Extract the (x, y) coordinate from the center of the cell holding the provided text.  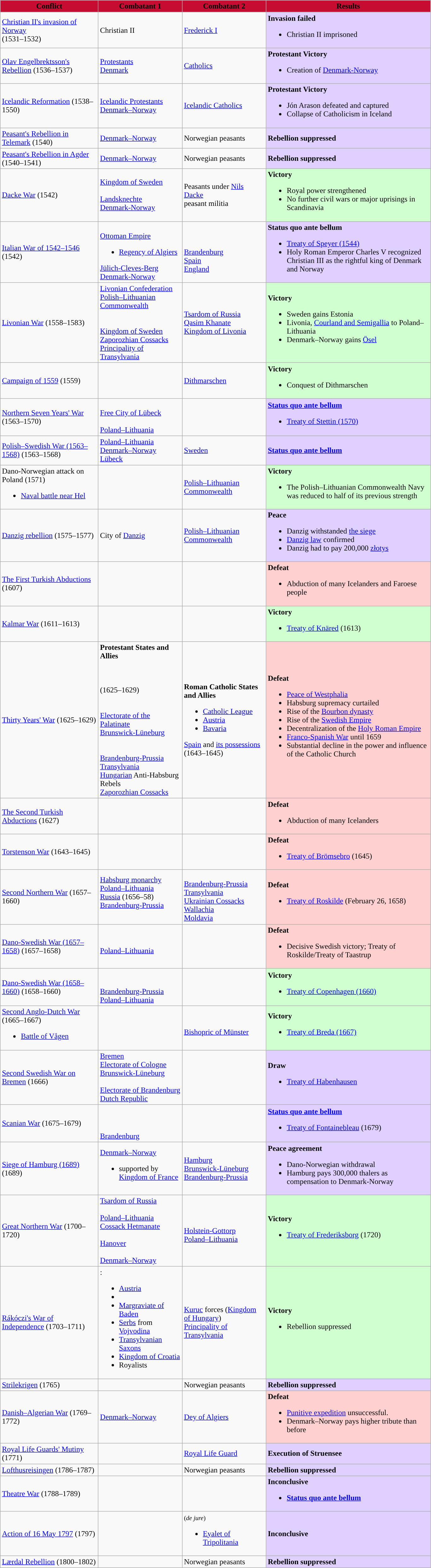
: Austria Margraviate of Baden Serbs from VojvodinaTransylvanian Saxons Kingdom of Croatia Royalists (140, 1322)
Poland–Lithuania (140, 946)
Action of 16 May 1797 (1797) (49, 1534)
Invasion failedChristian II imprisoned (348, 30)
Royal Life Guards' Mutiny (1771) (49, 1454)
InconclusiveStatus quo ante bellum (348, 1494)
The First Turkish Abductions (1607) (49, 584)
Siege of Hamburg (1689) (1689) (49, 1169)
Bremen Electorate of Cologne Brunswick-Lüneburg Electorate of Brandenburg Dutch Republic (140, 1077)
Hamburg Brunswick-Lüneburg Brandenburg-Prussia (224, 1169)
Brandenburg-Prussia Poland–Lithuania (140, 987)
Danzig rebellion (1575–1577) (49, 535)
Dacke War (1542) (49, 195)
Results (348, 6)
Tsardom of RussiaQasim KhanateKingdom of Livonia (224, 323)
Dano-Swedish War (1658–1660) (1658–1660) (49, 987)
DefeatTreaty of Brömsebro (1645) (348, 852)
Christian II's invasion of Norway (1531–1532) (49, 30)
Bishopric of Münster (224, 1028)
Second Anglo-Dutch War (1665–1667)Battle of Vågen (49, 1028)
Peasant's Rebellion in Agder (1540–1541) (49, 158)
Combatant 1 (140, 6)
VictoryTreaty of Frederiksborg (1720) (348, 1230)
Execution of Struensee (348, 1454)
Icelandic Protestants Denmark–Norway (140, 106)
Protestant VictoryJón Arason defeated and capturedCollapse of Catholicism in Iceland (348, 106)
Status quo ante bellumTreaty of Speyer (1544)Holy Roman Emperor Charles V recognized Christian III as the rightful king of Denmark and Norway (348, 252)
DefeatAbduction of many Icelanders and Faroese people (348, 584)
Brandenburg-Prussia Transylvania Ukrainian Cossacks Wallachia Moldavia (224, 897)
Free City of Lübeck Poland–Lithuania (140, 417)
Frederick I (224, 30)
VictoryTreaty of Breda (1667) (348, 1028)
Ottoman Empire Regency of Algiers Jülich-Cleves-Berg Denmark-Norway (140, 252)
Icelandic Catholics (224, 106)
Dey of Algiers (224, 1417)
VictoryConquest of Dithmarschen (348, 380)
Protestant VictoryCreation of Denmark-Norway (348, 66)
Northern Seven Years' War (1563–1570) (49, 417)
Livonian Confederation Polish–Lithuanian Commonwealth Kingdom of Sweden Zaporozhian Cossacks Principality of Transylvania (140, 323)
Strilekrigen (1765) (49, 1384)
Polish–Swedish War (1563–1568) (1563–1568) (49, 450)
Dano-Norwegian attack on Poland (1571)Naval battle near Hel (49, 487)
PeaceDanzig withstanded the siegeDanzig law confirmedDanzig had to pay 200,000 złotys (348, 535)
Kingdom of Sweden Landsknechte Denmark-Norway (140, 195)
Peace agreementDano-Norwegian withdrawalHamburg pays 300,000 thalers as compensation to Denmark-Norway (348, 1169)
Thirty Years' War (1625–1629) (49, 720)
Poland–Lithuania Denmark–Norway Lübeck (140, 450)
Royal Life Guard (224, 1454)
ProtestantsDenmark (140, 66)
Brandenburg (140, 1123)
Kuruc forces (Kingdom of Hungary) Principality of Transylvania (224, 1322)
City of Danzig (140, 535)
Combatant 2 (224, 6)
Rákóczi's War of Independence (1703–1711) (49, 1322)
Habsburg monarchy Poland–Lithuania Russia (1656–58) Brandenburg-Prussia (140, 897)
Conflict (49, 6)
VictoryRoyal power strengthenedNo further civil wars or major uprisings in Scandinavia (348, 195)
Inconclusive (348, 1534)
VictoryTreaty of Copenhagen (1660) (348, 987)
Theatre War (1788–1789) (49, 1494)
Status quo ante bellum (348, 450)
Italian War of 1542–1546 (1542) (49, 252)
DrawTreaty of Habenhausen (348, 1077)
VictoryRebellion suppressed (348, 1322)
Lærdal Rebellion (1800–1802) (49, 1562)
Christian II (140, 30)
Danish–Algerian War (1769–1772) (49, 1417)
Olav Engelbrektsson's Rebellion (1536–1537) (49, 66)
DefeatTreaty of Roskilde (February 26, 1658) (348, 897)
Second Northern War (1657–1660) (49, 897)
DefeatAbduction of many Icelanders (348, 816)
Peasants under Nils Dacke peasant militia (224, 195)
Denmark–Norwaysupported by Kingdom of France (140, 1169)
VictoryThe Polish–Lithuanian Commonwealth Navy was reduced to half of its previous strength (348, 487)
Torstenson War (1643–1645) (49, 852)
Peasant's Rebellion in Telemark (1540) (49, 138)
Livonian War (1558–1583) (49, 323)
Status quo ante bellumTreaty of Stettin (1570) (348, 417)
Dithmarschen (224, 380)
VictorySweden gains EstoniaLivonia, Courland and Semigallia to Poland–LithuaniaDenmark–Norway gains Ösel (348, 323)
Second Swedish War on Bremen (1666) (49, 1077)
Holstein-Gottorp Poland–Lithuania (224, 1230)
Sweden (224, 450)
Icelandic Reformation (1538–1550) (49, 106)
Dano-Swedish War (1657–1658) (1657–1658) (49, 946)
DefeatDecisive Swedish victory; Treaty of Roskilde/Treaty of Taastrup (348, 946)
Lofthusreisingen (1786–1787) (49, 1470)
Great Northern War (1700–1720) (49, 1230)
Tsardom of Russia Poland–Lithuania Cossack Hetmanate Hanover Denmark–Norway (140, 1230)
(de jure) Eyalet of Tripolitania (224, 1534)
Catholics (224, 66)
Brandenburg Spain England (224, 252)
The Second Turkish Abductions (1627) (49, 816)
Scanian War (1675–1679) (49, 1123)
DefeatPunitive expedition unsuccessful.Denmark–Norway pays higher tribute than before (348, 1417)
Roman Catholic States and Allies Catholic League Austria Bavaria Spain and its possessions (1643–1645) (224, 720)
Campaign of 1559 (1559) (49, 380)
Status quo ante bellumTreaty of Fontainebleau (1679) (348, 1123)
VictoryTreaty of Knäred (1613) (348, 624)
Kalmar War (1611–1613) (49, 624)
